Return the [X, Y] coordinate for the center point of the cell that contains the specified text.  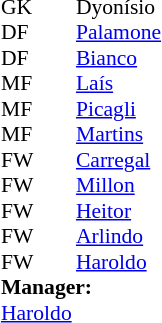
Millon [118, 185]
Manager: [81, 287]
Martins [118, 135]
Picagli [118, 109]
Palamone [118, 33]
Arlindo [118, 237]
Haroldo [118, 262]
Laís [118, 83]
Carregal [118, 160]
Bianco [118, 58]
Heitor [118, 211]
